Scan for the cell matching the given text and deliver its [x, y] coordinate at center. 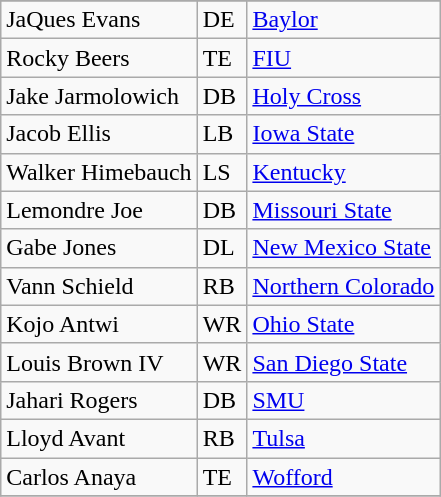
San Diego State [344, 362]
Carlos Anaya [99, 477]
New Mexico State [344, 248]
FIU [344, 58]
Vann Schield [99, 286]
Gabe Jones [99, 248]
Holy Cross [344, 96]
Walker Himebauch [99, 172]
Wofford [344, 477]
Kojo Antwi [99, 324]
SMU [344, 400]
Lloyd Avant [99, 438]
Jake Jarmolowich [99, 96]
DL [222, 248]
Iowa State [344, 134]
Ohio State [344, 324]
Northern Colorado [344, 286]
DE [222, 20]
Louis Brown IV [99, 362]
LS [222, 172]
Jahari Rogers [99, 400]
JaQues Evans [99, 20]
Baylor [344, 20]
Missouri State [344, 210]
Tulsa [344, 438]
Jacob Ellis [99, 134]
LB [222, 134]
Lemondre Joe [99, 210]
Rocky Beers [99, 58]
Kentucky [344, 172]
